From the cell containing the given text, extract its center point as (X, Y) coordinate. 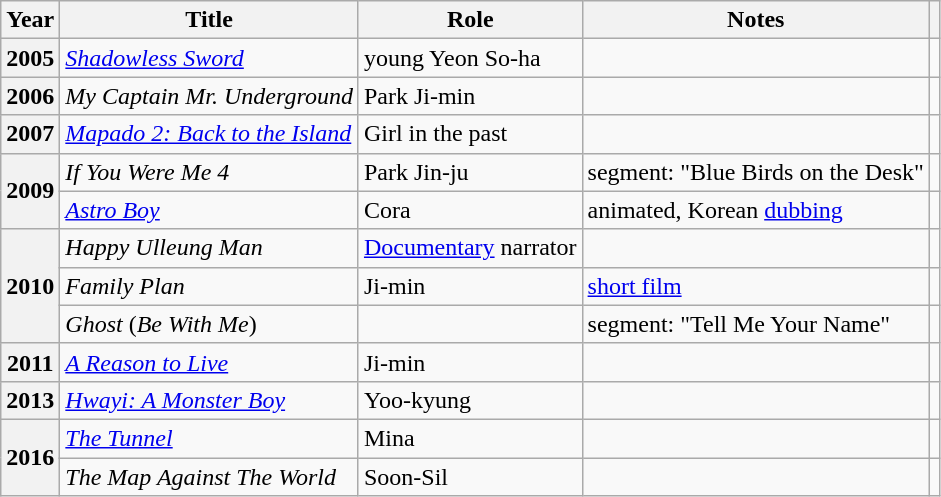
young Yeon So-ha (470, 58)
Girl in the past (470, 134)
2011 (30, 362)
2016 (30, 457)
2005 (30, 58)
2006 (30, 96)
My Captain Mr. Underground (210, 96)
2010 (30, 286)
If You Were Me 4 (210, 172)
Notes (756, 20)
2007 (30, 134)
Year (30, 20)
Title (210, 20)
Astro Boy (210, 210)
animated, Korean dubbing (756, 210)
The Tunnel (210, 438)
Family Plan (210, 286)
A Reason to Live (210, 362)
2013 (30, 400)
Mina (470, 438)
2009 (30, 191)
Ghost (Be With Me) (210, 324)
Cora (470, 210)
short film (756, 286)
The Map Against The World (210, 477)
Happy Ulleung Man (210, 248)
Yoo-kyung (470, 400)
Role (470, 20)
Documentary narrator (470, 248)
Soon-Sil (470, 477)
segment: "Blue Birds on the Desk" (756, 172)
Mapado 2: Back to the Island (210, 134)
Hwayi: A Monster Boy (210, 400)
Park Ji-min (470, 96)
segment: "Tell Me Your Name" (756, 324)
Park Jin-ju (470, 172)
Shadowless Sword (210, 58)
